Scan for the cell matching the given text and deliver its [x, y] coordinate at center. 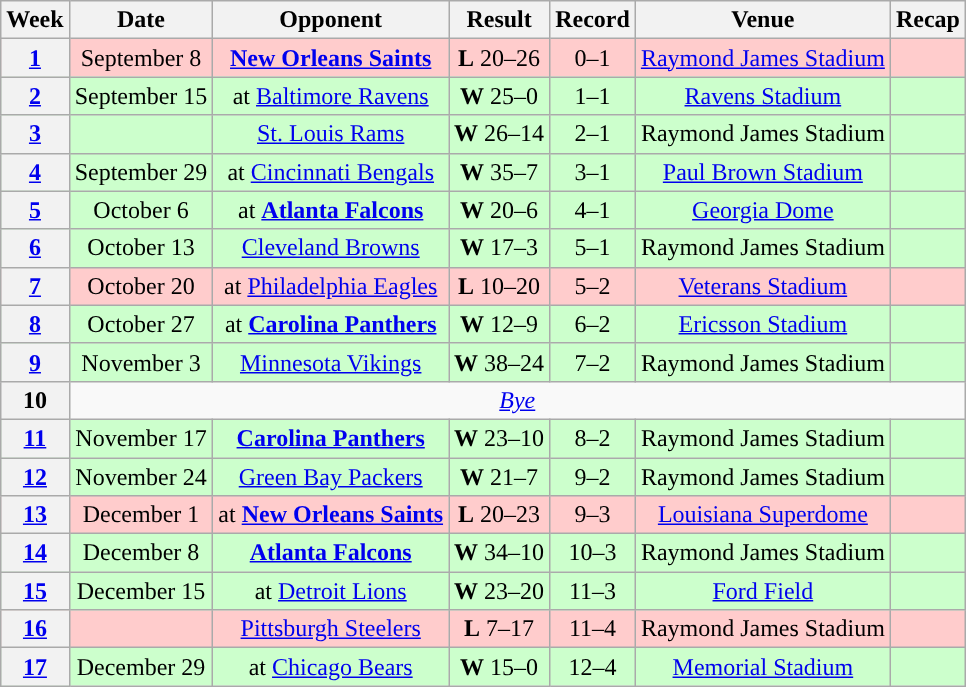
December 15 [141, 591]
at Philadelphia Eagles [331, 286]
7–2 [593, 362]
W 34–10 [500, 553]
W 20–6 [500, 210]
Opponent [331, 20]
14 [35, 553]
New Orleans Saints [331, 58]
September 29 [141, 172]
L 20–26 [500, 58]
Louisiana Superdome [762, 515]
Minnesota Vikings [331, 362]
16 [35, 629]
W 26–14 [500, 134]
15 [35, 591]
Carolina Panthers [331, 438]
Venue [762, 20]
10 [35, 400]
6–2 [593, 324]
Recap [928, 20]
at Baltimore Ravens [331, 96]
11–3 [593, 591]
8–2 [593, 438]
Pittsburgh Steelers [331, 629]
12 [35, 477]
W 21–7 [500, 477]
8 [35, 324]
4 [35, 172]
St. Louis Rams [331, 134]
9 [35, 362]
7 [35, 286]
L 20–23 [500, 515]
L 7–17 [500, 629]
W 15–0 [500, 667]
November 3 [141, 362]
4–1 [593, 210]
1–1 [593, 96]
Result [500, 20]
9–2 [593, 477]
October 6 [141, 210]
6 [35, 248]
Cleveland Browns [331, 248]
Date [141, 20]
November 17 [141, 438]
Record [593, 20]
5–2 [593, 286]
October 20 [141, 286]
November 24 [141, 477]
December 29 [141, 667]
3 [35, 134]
2–1 [593, 134]
September 15 [141, 96]
Green Bay Packers [331, 477]
December 8 [141, 553]
5 [35, 210]
Atlanta Falcons [331, 553]
9–3 [593, 515]
at Carolina Panthers [331, 324]
Memorial Stadium [762, 667]
at Chicago Bears [331, 667]
Ford Field [762, 591]
2 [35, 96]
Week [35, 20]
W 17–3 [500, 248]
L 10–20 [500, 286]
3–1 [593, 172]
at New Orleans Saints [331, 515]
Veterans Stadium [762, 286]
December 1 [141, 515]
17 [35, 667]
October 13 [141, 248]
11 [35, 438]
W 23–20 [500, 591]
W 23–10 [500, 438]
11–4 [593, 629]
10–3 [593, 553]
W 35–7 [500, 172]
0–1 [593, 58]
October 27 [141, 324]
5–1 [593, 248]
at Cincinnati Bengals [331, 172]
Bye [517, 400]
September 8 [141, 58]
W 12–9 [500, 324]
at Atlanta Falcons [331, 210]
Ericsson Stadium [762, 324]
W 25–0 [500, 96]
W 38–24 [500, 362]
Paul Brown Stadium [762, 172]
at Detroit Lions [331, 591]
12–4 [593, 667]
Ravens Stadium [762, 96]
Georgia Dome [762, 210]
1 [35, 58]
13 [35, 515]
